Search for the cell housing the specified text and yield its (x, y) center coordinate. 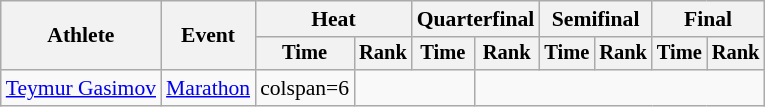
Marathon (208, 88)
Event (208, 36)
Athlete (81, 36)
Teymur Gasimov (81, 88)
Final (708, 19)
colspan=6 (304, 88)
Heat (334, 19)
Quarterfinal (476, 19)
Semifinal (595, 19)
